Find where the given text appears and provide that cell's center as (x, y) coordinate. 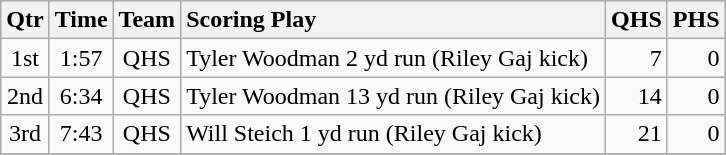
2nd (25, 96)
Tyler Woodman 2 yd run (Riley Gaj kick) (394, 58)
Will Steich 1 yd run (Riley Gaj kick) (394, 134)
Scoring Play (394, 20)
7 (637, 58)
6:34 (81, 96)
3rd (25, 134)
1st (25, 58)
PHS (696, 20)
7:43 (81, 134)
21 (637, 134)
Time (81, 20)
14 (637, 96)
Qtr (25, 20)
1:57 (81, 58)
Tyler Woodman 13 yd run (Riley Gaj kick) (394, 96)
Team (147, 20)
